From the cell containing the given text, extract its center point as (x, y) coordinate. 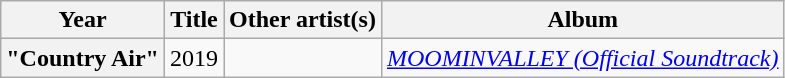
Other artist(s) (303, 20)
Album (582, 20)
"Country Air" (83, 58)
Year (83, 20)
Title (194, 20)
2019 (194, 58)
MOOMINVALLEY (Official Soundtrack) (582, 58)
